Detect which cell encompasses the target text, then output its (x, y) center coordinate. 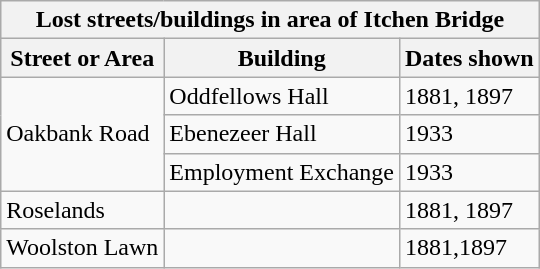
Woolston Lawn (82, 248)
1881,1897 (469, 248)
Oddfellows Hall (282, 96)
Lost streets/buildings in area of Itchen Bridge (270, 20)
Employment Exchange (282, 172)
Ebenezeer Hall (282, 134)
Roselands (82, 210)
Street or Area (82, 58)
Dates shown (469, 58)
Oakbank Road (82, 134)
Building (282, 58)
